From the cell containing the given text, extract its center point as [x, y] coordinate. 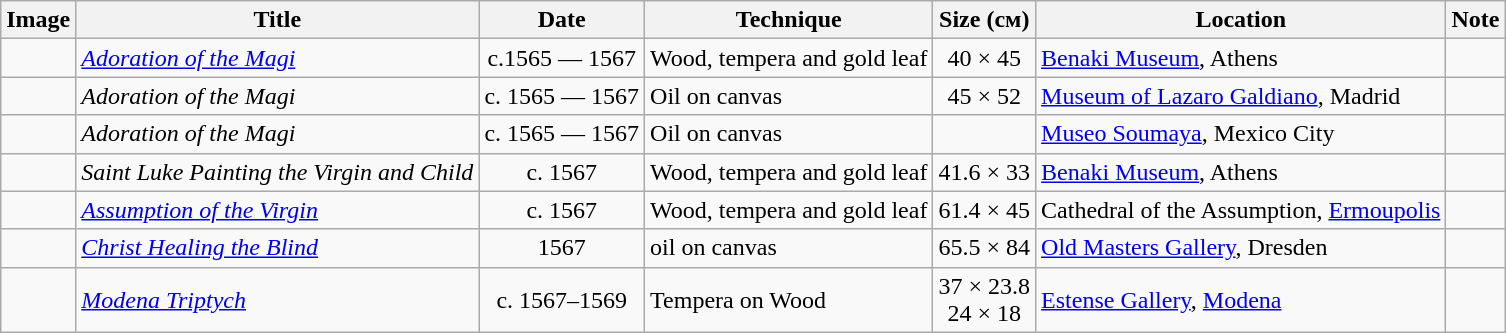
41.6 × 33 [984, 172]
Old Masters Gallery, Dresden [1241, 248]
c. 1567–1569 [562, 300]
1567 [562, 248]
Museo Soumaya, Mexico City [1241, 134]
Estense Gallery, Modena [1241, 300]
45 × 52 [984, 96]
Christ Healing the Blind [278, 248]
Saint Luke Painting the Virgin and Child [278, 172]
Location [1241, 20]
Date [562, 20]
61.4 × 45 [984, 210]
Cathedral of the Assumption, Ermoupolis [1241, 210]
c.1565 — 1567 [562, 58]
Note [1476, 20]
Assumption of the Virgin [278, 210]
37 × 23.824 × 18 [984, 300]
65.5 × 84 [984, 248]
oil on canvas [789, 248]
Size (см) [984, 20]
Technique [789, 20]
Image [38, 20]
40 × 45 [984, 58]
Museum of Lazaro Galdiano, Madrid [1241, 96]
Tempera on Wood [789, 300]
Title [278, 20]
Modena Triptych [278, 300]
